Search for the cell housing the specified text and yield its (X, Y) center coordinate. 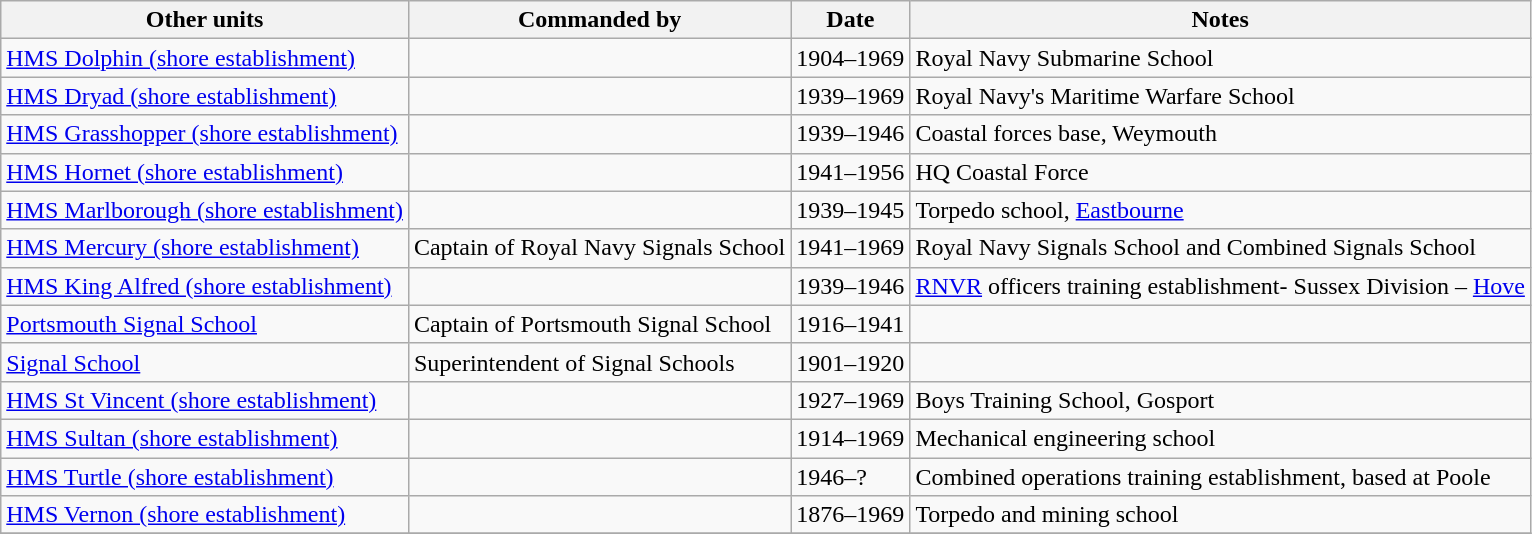
HMS Vernon (shore establishment) (205, 515)
Captain of Portsmouth Signal School (599, 324)
1941–1969 (850, 248)
1876–1969 (850, 515)
HMS Grasshopper (shore establishment) (205, 134)
HMS Turtle (shore establishment) (205, 477)
Royal Navy Signals School and Combined Signals School (1220, 248)
Royal Navy Submarine School (1220, 58)
Notes (1220, 20)
Combined operations training establishment, based at Poole (1220, 477)
1939–1969 (850, 96)
Signal School (205, 362)
1927–1969 (850, 400)
1939–1945 (850, 210)
HMS King Alfred (shore establishment) (205, 286)
Portsmouth Signal School (205, 324)
HMS Dolphin (shore establishment) (205, 58)
Commanded by (599, 20)
HMS Marlborough (shore establishment) (205, 210)
HMS Sultan (shore establishment) (205, 438)
Boys Training School, Gosport (1220, 400)
1901–1920 (850, 362)
HQ Coastal Force (1220, 172)
Date (850, 20)
Coastal forces base, Weymouth (1220, 134)
HMS Mercury (shore establishment) (205, 248)
Captain of Royal Navy Signals School (599, 248)
HMS St Vincent (shore establishment) (205, 400)
1904–1969 (850, 58)
Torpedo school, Eastbourne (1220, 210)
1914–1969 (850, 438)
HMS Hornet (shore establishment) (205, 172)
Mechanical engineering school (1220, 438)
Other units (205, 20)
1916–1941 (850, 324)
HMS Dryad (shore establishment) (205, 96)
1946–? (850, 477)
RNVR officers training establishment- Sussex Division – Hove (1220, 286)
1941–1956 (850, 172)
Torpedo and mining school (1220, 515)
Superintendent of Signal Schools (599, 362)
Royal Navy's Maritime Warfare School (1220, 96)
